Search for the cell housing the specified text and yield its (x, y) center coordinate. 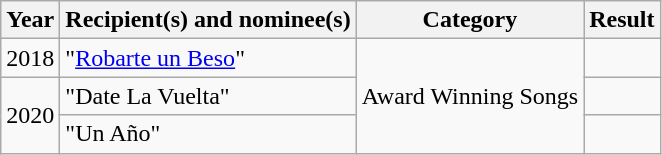
2020 (30, 115)
Award Winning Songs (470, 96)
"Date La Vuelta" (208, 96)
Category (470, 20)
2018 (30, 58)
"Un Año" (208, 134)
"Robarte un Beso" (208, 58)
Year (30, 20)
Recipient(s) and nominee(s) (208, 20)
Result (622, 20)
